Scan for the cell matching the given text and deliver its [x, y] coordinate at center. 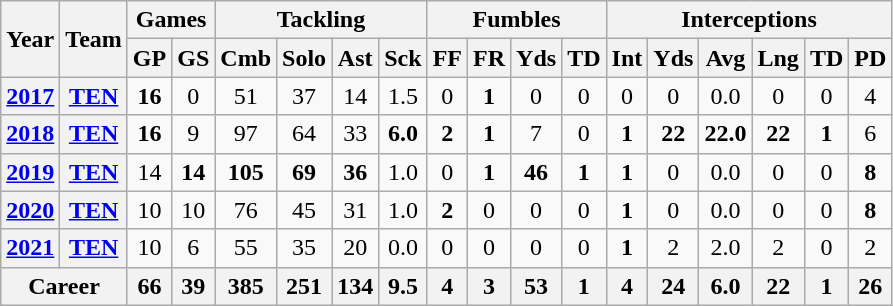
26 [870, 286]
GS [194, 58]
105 [246, 172]
9.5 [403, 286]
134 [356, 286]
2019 [30, 172]
2020 [30, 210]
64 [304, 134]
51 [246, 96]
97 [246, 134]
7 [536, 134]
Ast [356, 58]
Lng [778, 58]
2017 [30, 96]
Fumbles [516, 20]
22.0 [726, 134]
Games [170, 20]
9 [194, 134]
36 [356, 172]
39 [194, 286]
24 [674, 286]
3 [488, 286]
Year [30, 39]
66 [149, 286]
37 [304, 96]
20 [356, 248]
1.5 [403, 96]
251 [304, 286]
55 [246, 248]
Tackling [321, 20]
385 [246, 286]
2021 [30, 248]
GP [149, 58]
53 [536, 286]
46 [536, 172]
Sck [403, 58]
2.0 [726, 248]
69 [304, 172]
Interceptions [749, 20]
45 [304, 210]
FF [447, 58]
Cmb [246, 58]
Team [94, 39]
Avg [726, 58]
76 [246, 210]
Int [627, 58]
33 [356, 134]
PD [870, 58]
FR [488, 58]
Career [64, 286]
Solo [304, 58]
2018 [30, 134]
35 [304, 248]
31 [356, 210]
